Determine the (X, Y) coordinate at the center of the cell enclosing the given text.  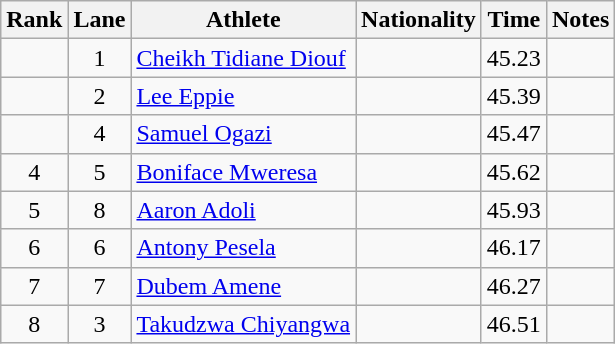
Notes (580, 20)
Rank (34, 20)
45.93 (514, 210)
Cheikh Tidiane Diouf (244, 58)
45.47 (514, 134)
Lane (100, 20)
Antony Pesela (244, 248)
3 (100, 324)
45.39 (514, 96)
Dubem Amene (244, 286)
45.23 (514, 58)
Takudzwa Chiyangwa (244, 324)
46.27 (514, 286)
Lee Eppie (244, 96)
46.51 (514, 324)
Aaron Adoli (244, 210)
Nationality (419, 20)
Athlete (244, 20)
Boniface Mweresa (244, 172)
1 (100, 58)
Time (514, 20)
45.62 (514, 172)
2 (100, 96)
46.17 (514, 248)
Samuel Ogazi (244, 134)
